Return the [x, y] coordinate for the center point of the cell that contains the specified text.  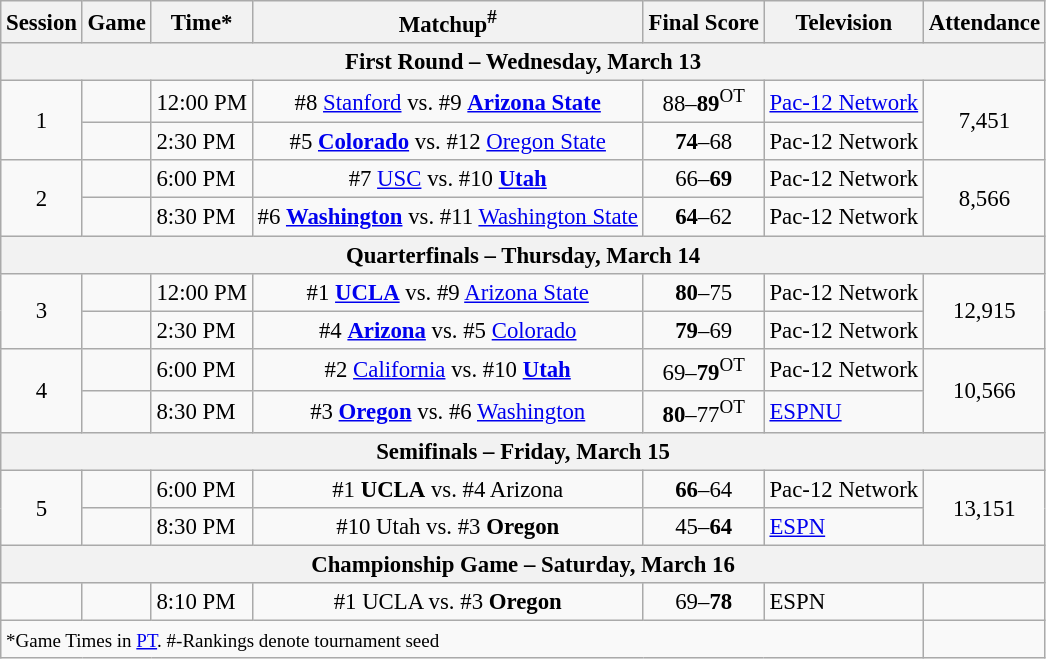
Championship Game – Saturday, March 16 [524, 565]
Session [42, 22]
#1 UCLA vs. #3 Oregon [448, 602]
12,915 [984, 310]
#7 USC vs. #10 Utah [448, 179]
13,151 [984, 508]
8,566 [984, 198]
5 [42, 508]
64–62 [704, 217]
1 [42, 121]
#4 Arizona vs. #5 Colorado [448, 330]
Attendance [984, 22]
First Round – Wednesday, March 13 [524, 62]
ESPNU [844, 412]
74–68 [704, 142]
#6 Washington vs. #11 Washington State [448, 217]
Semifinals – Friday, March 15 [524, 452]
#10 Utah vs. #3 Oregon [448, 527]
7,451 [984, 121]
80–75 [704, 292]
8:10 PM [202, 602]
3 [42, 310]
66–64 [704, 489]
4 [42, 390]
45–64 [704, 527]
#1 UCLA vs. #4 Arizona [448, 489]
79–69 [704, 330]
Matchup# [448, 22]
2 [42, 198]
#3 Oregon vs. #6 Washington [448, 412]
Television [844, 22]
Quarterfinals – Thursday, March 14 [524, 255]
80–77OT [704, 412]
88–89OT [704, 102]
*Game Times in PT. #-Rankings denote tournament seed [462, 640]
69–79OT [704, 369]
#8 Stanford vs. #9 Arizona State [448, 102]
66–69 [704, 179]
Final Score [704, 22]
#1 UCLA vs. #9 Arizona State [448, 292]
69–78 [704, 602]
Game [116, 22]
Time* [202, 22]
#5 Colorado vs. #12 Oregon State [448, 142]
10,566 [984, 390]
#2 California vs. #10 Utah [448, 369]
